Find where the given text appears and provide that cell's center as (X, Y) coordinate. 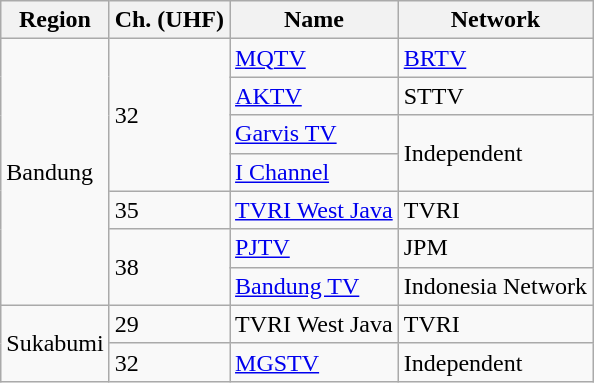
Indonesia Network (495, 286)
Sukabumi (55, 343)
AKTV (314, 96)
Ch. (UHF) (169, 20)
MGSTV (314, 362)
MQTV (314, 58)
29 (169, 324)
38 (169, 267)
Network (495, 20)
35 (169, 210)
Bandung (55, 172)
Name (314, 20)
STTV (495, 96)
PJTV (314, 248)
JPM (495, 248)
BRTV (495, 58)
I Channel (314, 172)
Region (55, 20)
Bandung TV (314, 286)
Garvis TV (314, 134)
